From the cell containing the given text, extract its center point as [X, Y] coordinate. 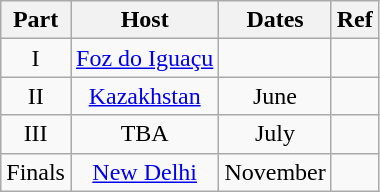
November [275, 172]
New Delhi [144, 172]
I [36, 58]
TBA [144, 134]
Part [36, 20]
Finals [36, 172]
June [275, 96]
Ref [354, 20]
Foz do Iguaçu [144, 58]
II [36, 96]
July [275, 134]
Dates [275, 20]
III [36, 134]
Kazakhstan [144, 96]
Host [144, 20]
